Search for the cell housing the specified text and yield its (X, Y) center coordinate. 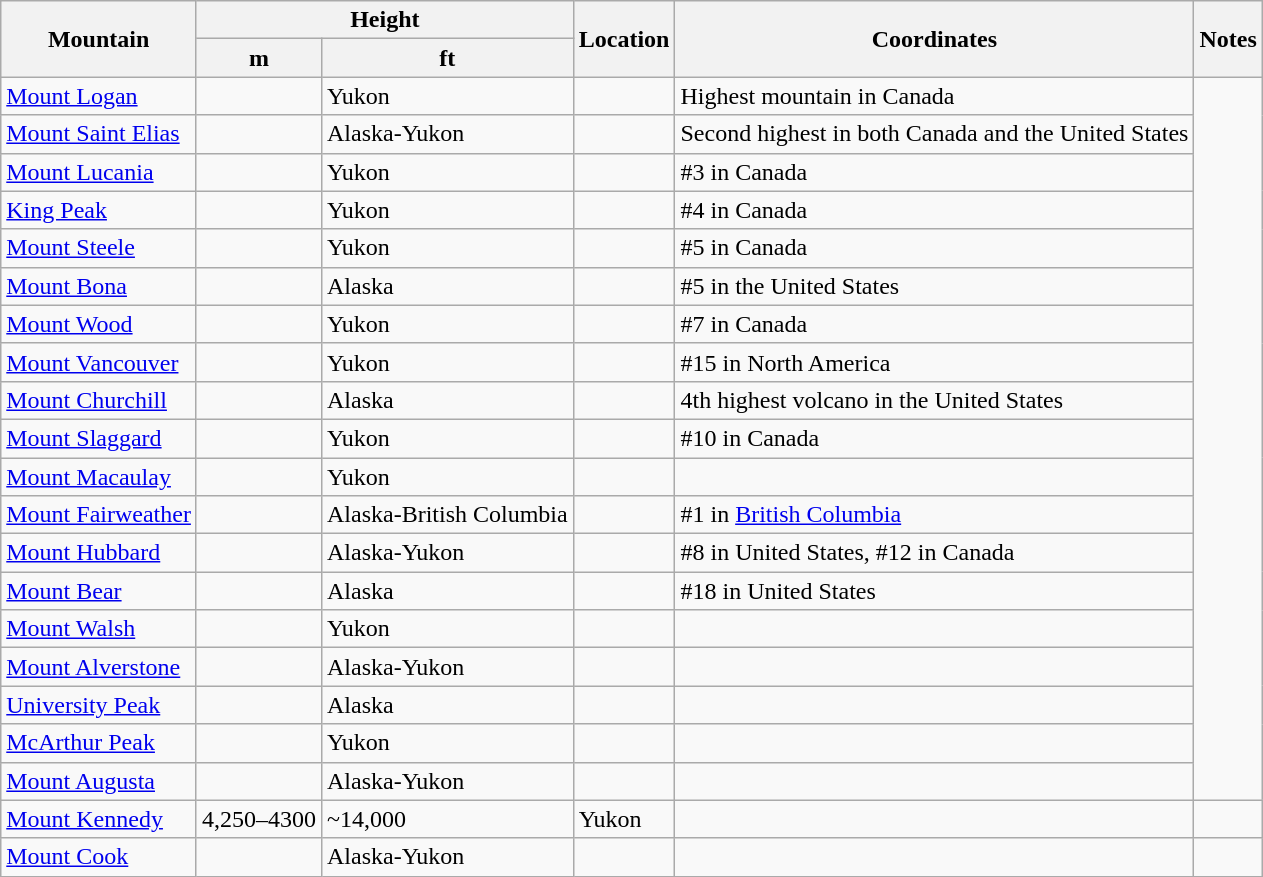
Mount Kennedy (99, 819)
Mount Steele (99, 248)
ft (447, 58)
4th highest volcano in the United States (934, 400)
Mount Vancouver (99, 362)
#5 in the United States (934, 286)
Mount Slaggard (99, 438)
Height (384, 20)
Notes (1228, 39)
#1 in British Columbia (934, 515)
Mount Wood (99, 324)
Mount Augusta (99, 781)
Mount Bear (99, 591)
m (258, 58)
Mount Logan (99, 96)
Mount Alverstone (99, 667)
Mount Saint Elias (99, 134)
Mount Churchill (99, 400)
Mount Macaulay (99, 477)
#15 in North America (934, 362)
Mount Fairweather (99, 515)
Mount Walsh (99, 629)
#8 in United States, #12 in Canada (934, 553)
Mount Bona (99, 286)
Mount Lucania (99, 172)
Location (624, 39)
Mount Hubbard (99, 553)
4,250–4300 (258, 819)
#5 in Canada (934, 248)
Highest mountain in Canada (934, 96)
#3 in Canada (934, 172)
#4 in Canada (934, 210)
Alaska-British Columbia (447, 515)
~14,000 (447, 819)
Mountain (99, 39)
#7 in Canada (934, 324)
Second highest in both Canada and the United States (934, 134)
#18 in United States (934, 591)
#10 in Canada (934, 438)
King Peak (99, 210)
Mount Cook (99, 857)
Coordinates (934, 39)
University Peak (99, 705)
McArthur Peak (99, 743)
